For the text-containing cell, return its midpoint in (X, Y) coordinate format. 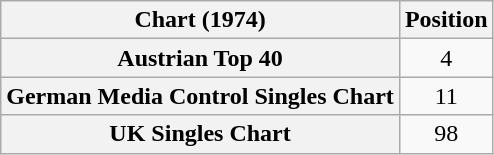
Position (446, 20)
UK Singles Chart (200, 134)
Austrian Top 40 (200, 58)
98 (446, 134)
11 (446, 96)
German Media Control Singles Chart (200, 96)
Chart (1974) (200, 20)
4 (446, 58)
